Extract the [X, Y] coordinate from the center of the cell holding the provided text.  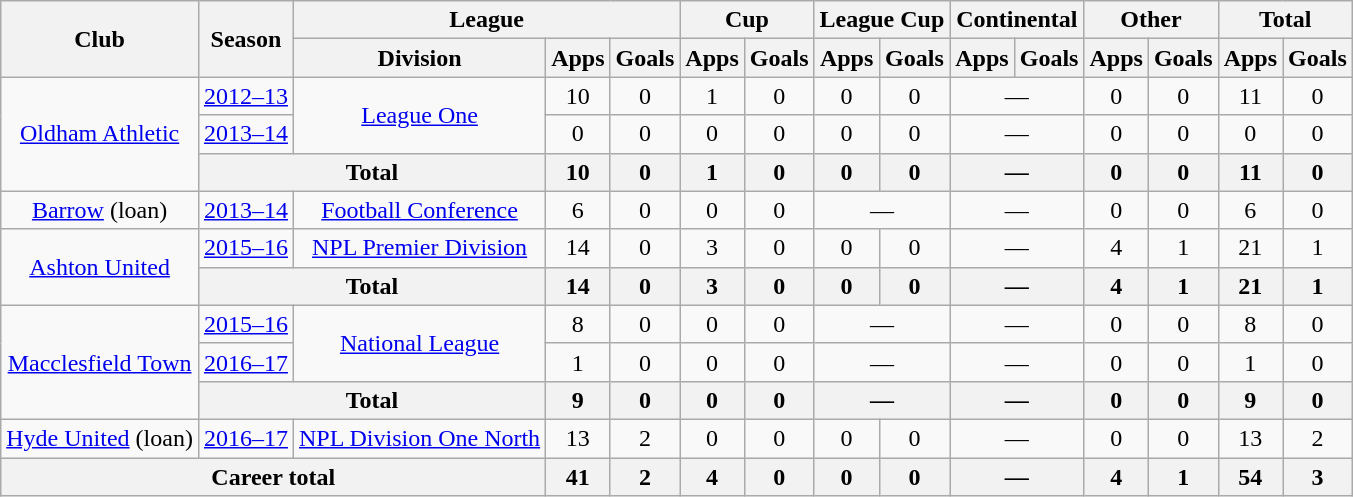
Barrow (loan) [100, 210]
Football Conference [419, 210]
League [486, 20]
Macclesfield Town [100, 362]
54 [1250, 477]
Cup [747, 20]
Other [1151, 20]
Oldham Athletic [100, 134]
NPL Premier Division [419, 248]
NPL Division One North [419, 438]
41 [578, 477]
Ashton United [100, 267]
League One [419, 115]
Continental [1017, 20]
Club [100, 39]
League Cup [882, 20]
2012–13 [246, 96]
Season [246, 39]
National League [419, 343]
Division [419, 58]
Hyde United (loan) [100, 438]
Career total [274, 477]
